Identify which cell holds the provided text, then report its (X, Y) central coordinate. 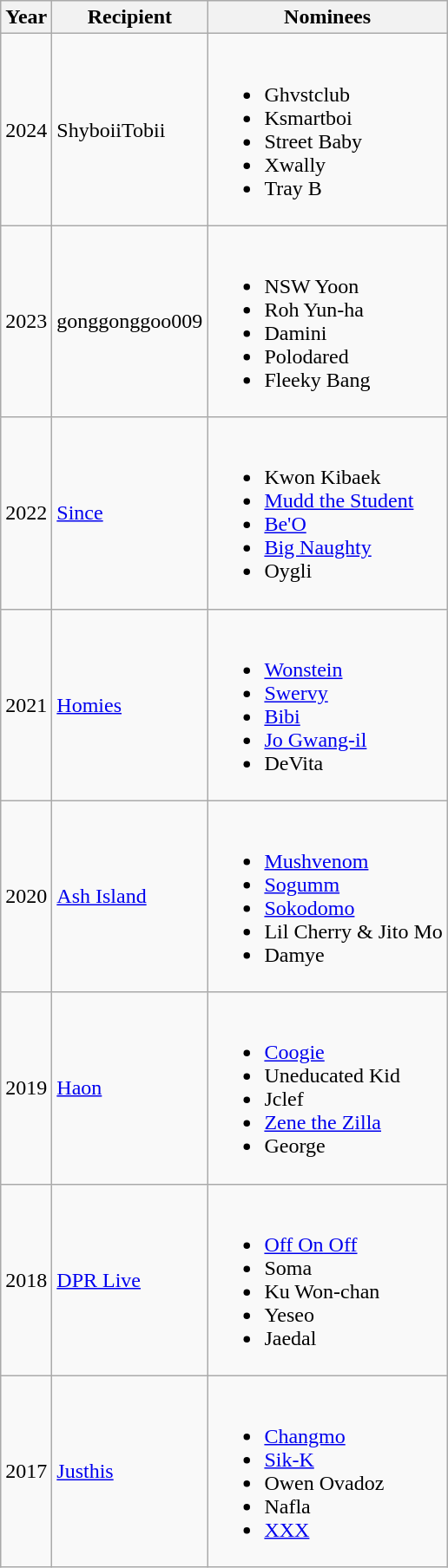
ShyboiiTobii (130, 130)
2019 (26, 1088)
Nominees (327, 17)
Year (26, 17)
2018 (26, 1280)
gonggonggoo009 (130, 321)
Recipient (130, 17)
GhvstclubKsmartboiStreet BabyXwallyTray B (327, 130)
2017 (26, 1471)
Justhis (130, 1471)
CoogieUneducated KidJclefZene the ZillaGeorge (327, 1088)
2020 (26, 897)
Ash Island (130, 897)
NSW YoonRoh Yun-haDaminiPolodaredFleeky Bang (327, 321)
DPR Live (130, 1280)
Haon (130, 1088)
2022 (26, 513)
Kwon KibaekMudd the StudentBe'OBig NaughtyOygli (327, 513)
2024 (26, 130)
ChangmoSik-KOwen OvadozNaflaXXX (327, 1471)
MushvenomSogummSokodomoLil Cherry & Jito MoDamye (327, 897)
Off On OffSomaKu Won-chanYeseoJaedal (327, 1280)
2021 (26, 704)
Homies (130, 704)
2023 (26, 321)
WonsteinSwervyBibiJo Gwang-ilDeVita (327, 704)
Since (130, 513)
